Capture the cell that displays the provided text and extract its [x, y] central coordinate. 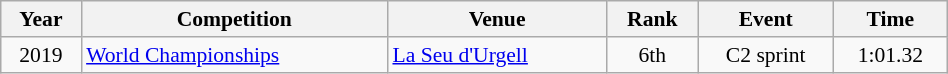
Year [41, 19]
Time [890, 19]
6th [652, 55]
1:01.32 [890, 55]
Rank [652, 19]
La Seu d'Urgell [496, 55]
World Championships [234, 55]
C2 sprint [766, 55]
Event [766, 19]
2019 [41, 55]
Competition [234, 19]
Venue [496, 19]
